From the cell containing the given text, extract its center point as [x, y] coordinate. 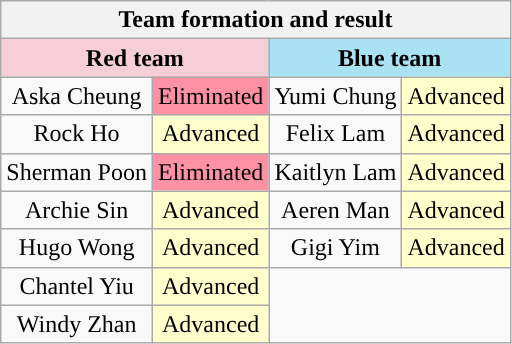
Sherman Poon [77, 172]
Yumi Chung [336, 96]
Red team [135, 58]
Aeren Man [336, 210]
Felix Lam [336, 134]
Rock Ho [77, 134]
Hugo Wong [77, 248]
Blue team [390, 58]
Archie Sin [77, 210]
Team formation and result [256, 20]
Chantel Yiu [77, 286]
Gigi Yim [336, 248]
Kaitlyn Lam [336, 172]
Aska Cheung [77, 96]
Windy Zhan [77, 324]
